Provide the (X, Y) coordinate of the cell's center where the given text is located.  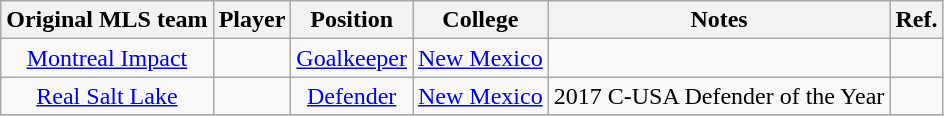
Position (352, 20)
Real Salt Lake (107, 96)
Defender (352, 96)
Notes (719, 20)
Ref. (916, 20)
2017 C-USA Defender of the Year (719, 96)
College (480, 20)
Goalkeeper (352, 58)
Montreal Impact (107, 58)
Original MLS team (107, 20)
Player (252, 20)
